Identify which cell holds the provided text, then report its [x, y] central coordinate. 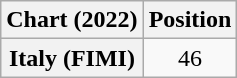
Position [190, 20]
46 [190, 58]
Chart (2022) [72, 20]
Italy (FIMI) [72, 58]
